Detect which cell encompasses the target text, then output its (X, Y) center coordinate. 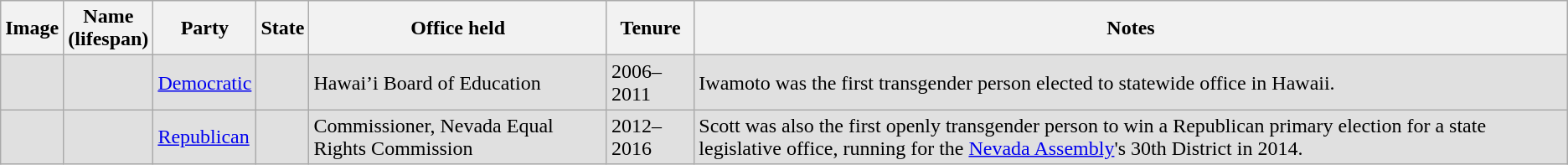
Iwamoto was the first transgender person elected to statewide office in Hawaii. (1131, 82)
State (283, 28)
2012–2016 (650, 137)
Hawai’i Board of Education (458, 82)
Office held (458, 28)
Democratic (204, 82)
Commissioner, Nevada Equal Rights Commission (458, 137)
Republican (204, 137)
Party (204, 28)
Image (32, 28)
Tenure (650, 28)
Name(lifespan) (109, 28)
Notes (1131, 28)
2006–2011 (650, 82)
